Output the [x, y] coordinate of the center of the cell containing the given text.  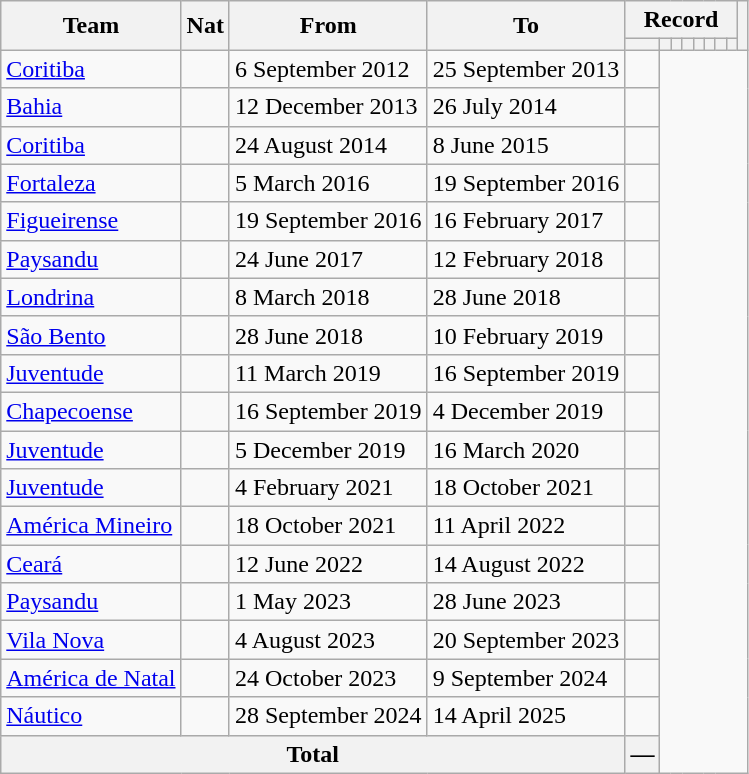
12 February 2018 [526, 259]
1 May 2023 [328, 602]
5 December 2019 [328, 449]
To [526, 26]
9 September 2024 [526, 678]
24 August 2014 [328, 145]
Chapecoense [91, 411]
Fortaleza [91, 183]
8 March 2018 [328, 297]
14 August 2022 [526, 564]
Ceará [91, 564]
4 February 2021 [328, 488]
Londrina [91, 297]
Total [313, 754]
América de Natal [91, 678]
12 June 2022 [328, 564]
6 September 2012 [328, 69]
8 June 2015 [526, 145]
16 February 2017 [526, 221]
10 February 2019 [526, 335]
28 June 2023 [526, 602]
24 June 2017 [328, 259]
Vila Nova [91, 640]
Record [681, 20]
20 September 2023 [526, 640]
12 December 2013 [328, 107]
26 July 2014 [526, 107]
16 March 2020 [526, 449]
25 September 2013 [526, 69]
São Bento [91, 335]
Bahia [91, 107]
Team [91, 26]
14 April 2025 [526, 716]
4 August 2023 [328, 640]
5 March 2016 [328, 183]
From [328, 26]
— [642, 754]
América Mineiro [91, 526]
11 April 2022 [526, 526]
24 October 2023 [328, 678]
Nat [205, 26]
11 March 2019 [328, 373]
4 December 2019 [526, 411]
28 September 2024 [328, 716]
Náutico [91, 716]
Figueirense [91, 221]
